Pinpoint the cell where the given text exists, returning its [X, Y] midpoint coordinate. 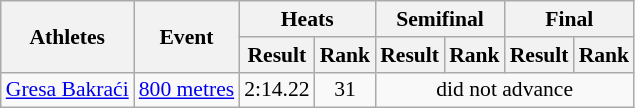
800 metres [186, 90]
31 [346, 90]
Athletes [68, 36]
2:14.22 [276, 90]
Semifinal [440, 19]
Heats [307, 19]
did not advance [504, 90]
Gresa Bakraći [68, 90]
Final [570, 19]
Event [186, 36]
